Capture the cell that displays the provided text and extract its [x, y] central coordinate. 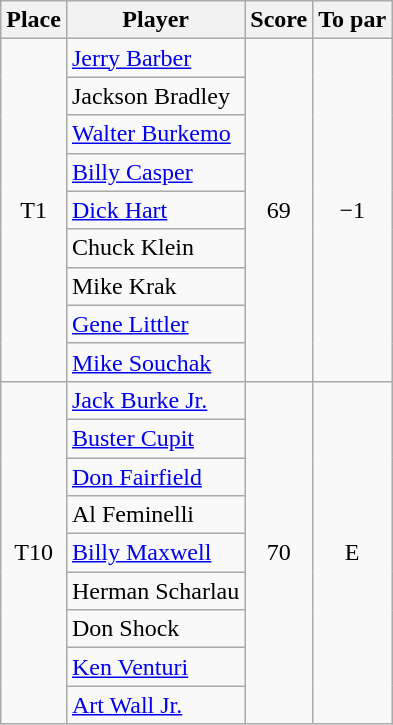
Buster Cupit [155, 438]
Jerry Barber [155, 58]
−1 [352, 210]
Jackson Bradley [155, 96]
Don Fairfield [155, 477]
Chuck Klein [155, 248]
Don Shock [155, 629]
Billy Casper [155, 172]
Jack Burke Jr. [155, 400]
E [352, 552]
Dick Hart [155, 210]
Art Wall Jr. [155, 705]
Al Feminelli [155, 515]
Herman Scharlau [155, 591]
Walter Burkemo [155, 134]
69 [279, 210]
70 [279, 552]
Mike Krak [155, 286]
To par [352, 20]
Ken Venturi [155, 667]
Score [279, 20]
Place [34, 20]
Player [155, 20]
T1 [34, 210]
Mike Souchak [155, 362]
Gene Littler [155, 324]
Billy Maxwell [155, 553]
T10 [34, 552]
